Detect which cell encompasses the target text, then output its (X, Y) center coordinate. 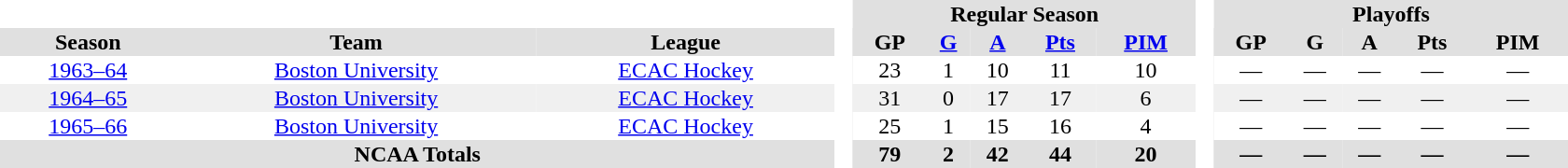
15 (998, 126)
23 (890, 70)
25 (890, 126)
0 (948, 98)
16 (1060, 126)
League (686, 42)
79 (890, 154)
1964–65 (88, 98)
44 (1060, 154)
Regular Season (1025, 14)
Team (356, 42)
1965–66 (88, 126)
6 (1146, 98)
31 (890, 98)
Season (88, 42)
20 (1146, 154)
Playoffs (1391, 14)
2 (948, 154)
1963–64 (88, 70)
11 (1060, 70)
NCAA Totals (417, 154)
42 (998, 154)
4 (1146, 126)
